Identify which cell holds the provided text, then report its (X, Y) central coordinate. 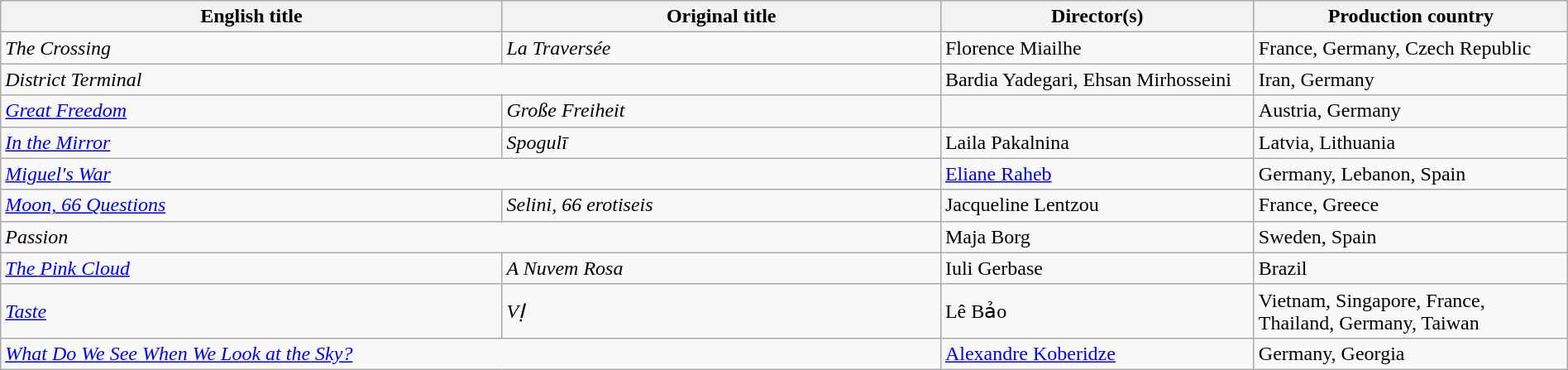
Original title (721, 17)
District Terminal (471, 79)
France, Germany, Czech Republic (1411, 48)
Great Freedom (251, 111)
Sweden, Spain (1411, 237)
The Pink Cloud (251, 268)
English title (251, 17)
VỊ (721, 311)
Vietnam, Singapore, France, Thailand, Germany, Taiwan (1411, 311)
Maja Borg (1097, 237)
Moon, 66 Questions (251, 205)
Taste (251, 311)
Bardia Yadegari, Ehsan Mirhosseini (1097, 79)
Austria, Germany (1411, 111)
Laila Pakalnina (1097, 142)
Passion (471, 237)
Latvia, Lithuania (1411, 142)
The Crossing (251, 48)
Director(s) (1097, 17)
Lê Bảo (1097, 311)
Germany, Georgia (1411, 353)
Spogulī (721, 142)
Eliane Raheb (1097, 174)
What Do We See When We Look at the Sky? (471, 353)
In the Mirror (251, 142)
Brazil (1411, 268)
Alexandre Koberidze (1097, 353)
A Nuvem Rosa (721, 268)
La Traversée (721, 48)
Germany, Lebanon, Spain (1411, 174)
Große Freiheit (721, 111)
Selini, 66 erotiseis (721, 205)
Production country (1411, 17)
Florence Miailhe (1097, 48)
Iuli Gerbase (1097, 268)
Jacqueline Lentzou (1097, 205)
France, Greece (1411, 205)
Miguel's War (471, 174)
Iran, Germany (1411, 79)
